Detect which cell encompasses the target text, then output its (x, y) center coordinate. 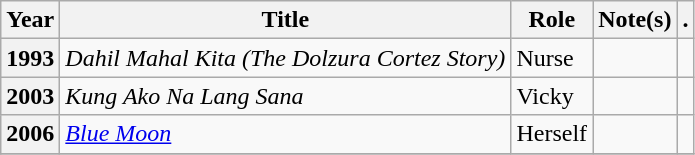
Note(s) (635, 20)
2003 (30, 96)
Dahil Mahal Kita (The Dolzura Cortez Story) (286, 58)
. (686, 20)
2006 (30, 134)
Herself (552, 134)
Nurse (552, 58)
Year (30, 20)
Role (552, 20)
Blue Moon (286, 134)
Vicky (552, 96)
Kung Ako Na Lang Sana (286, 96)
Title (286, 20)
1993 (30, 58)
